Identify which cell holds the provided text, then report its [x, y] central coordinate. 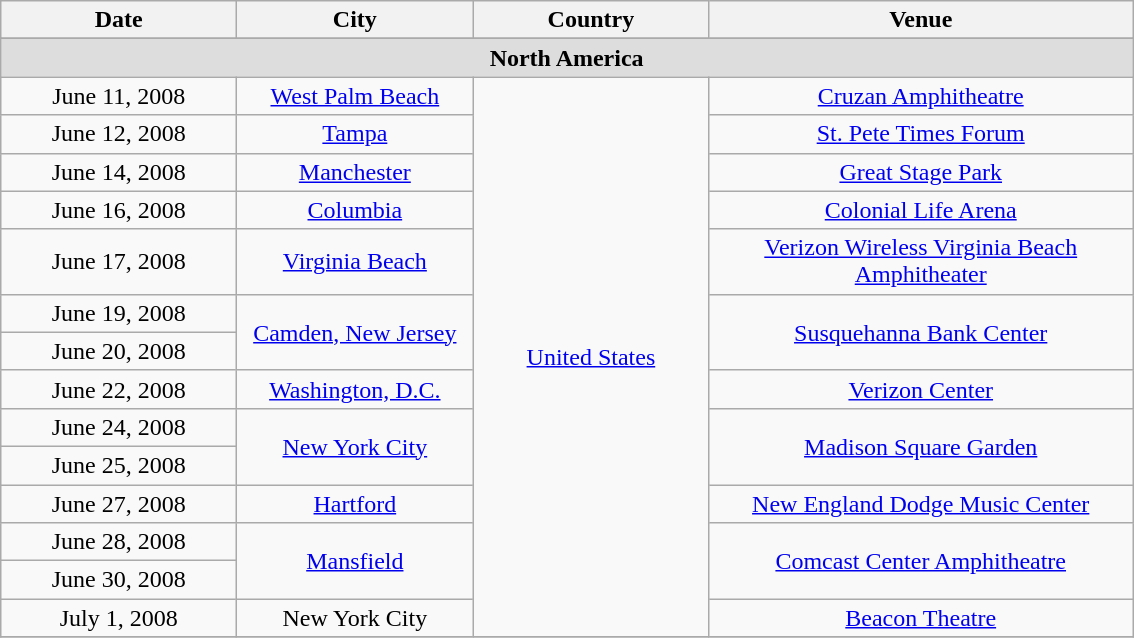
Verizon Center [921, 389]
New England Dodge Music Center [921, 503]
June 25, 2008 [119, 465]
Country [591, 20]
City [355, 20]
St. Pete Times Forum [921, 134]
Great Stage Park [921, 172]
June 27, 2008 [119, 503]
Camden, New Jersey [355, 332]
June 30, 2008 [119, 580]
Susquehanna Bank Center [921, 332]
North America [567, 58]
June 16, 2008 [119, 210]
Verizon Wireless Virginia Beach Amphitheater [921, 262]
Colonial Life Arena [921, 210]
Venue [921, 20]
Beacon Theatre [921, 618]
Hartford [355, 503]
June 24, 2008 [119, 427]
West Palm Beach [355, 96]
Date [119, 20]
Comcast Center Amphitheatre [921, 561]
June 20, 2008 [119, 351]
June 19, 2008 [119, 313]
Cruzan Amphitheatre [921, 96]
June 22, 2008 [119, 389]
Virginia Beach [355, 262]
Columbia [355, 210]
June 17, 2008 [119, 262]
June 12, 2008 [119, 134]
June 11, 2008 [119, 96]
Manchester [355, 172]
Mansfield [355, 561]
United States [591, 357]
Washington, D.C. [355, 389]
June 28, 2008 [119, 542]
July 1, 2008 [119, 618]
Madison Square Garden [921, 446]
Tampa [355, 134]
June 14, 2008 [119, 172]
